Find where the given text appears and provide that cell's center as [X, Y] coordinate. 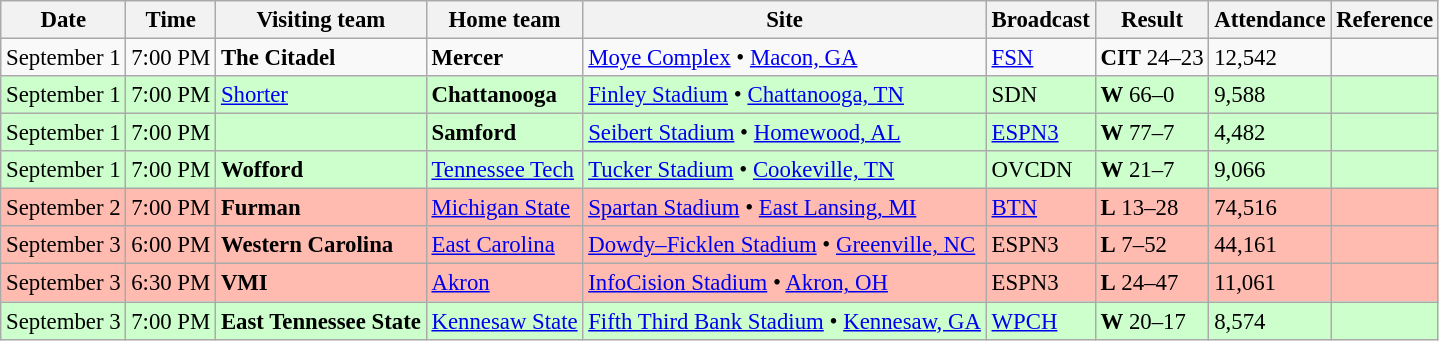
W 66–0 [1152, 95]
Dowdy–Ficklen Stadium • Greenville, NC [784, 245]
Akron [504, 283]
SDN [1040, 95]
L 13–28 [1152, 208]
Furman [322, 208]
Result [1152, 20]
9,066 [1270, 170]
Shorter [322, 95]
East Carolina [504, 245]
12,542 [1270, 58]
Samford [504, 133]
8,574 [1270, 321]
Finley Stadium • Chattanooga, TN [784, 95]
Time [171, 20]
6:00 PM [171, 245]
Michigan State [504, 208]
September 2 [64, 208]
Mercer [504, 58]
Wofford [322, 170]
Broadcast [1040, 20]
Visiting team [322, 20]
FSN [1040, 58]
East Tennessee State [322, 321]
Home team [504, 20]
VMI [322, 283]
BTN [1040, 208]
9,588 [1270, 95]
Reference [1385, 20]
CIT 24–23 [1152, 58]
WPCH [1040, 321]
L 7–52 [1152, 245]
L 24–47 [1152, 283]
Attendance [1270, 20]
6:30 PM [171, 283]
Tennessee Tech [504, 170]
74,516 [1270, 208]
11,061 [1270, 283]
The Citadel [322, 58]
4,482 [1270, 133]
44,161 [1270, 245]
Date [64, 20]
Western Carolina [322, 245]
Kennesaw State [504, 321]
InfoCision Stadium • Akron, OH [784, 283]
Site [784, 20]
Moye Complex • Macon, GA [784, 58]
Chattanooga [504, 95]
Spartan Stadium • East Lansing, MI [784, 208]
Fifth Third Bank Stadium • Kennesaw, GA [784, 321]
W 20–17 [1152, 321]
Seibert Stadium • Homewood, AL [784, 133]
W 21–7 [1152, 170]
W 77–7 [1152, 133]
Tucker Stadium • Cookeville, TN [784, 170]
OVCDN [1040, 170]
